Pinpoint the cell where the given text exists, returning its [x, y] midpoint coordinate. 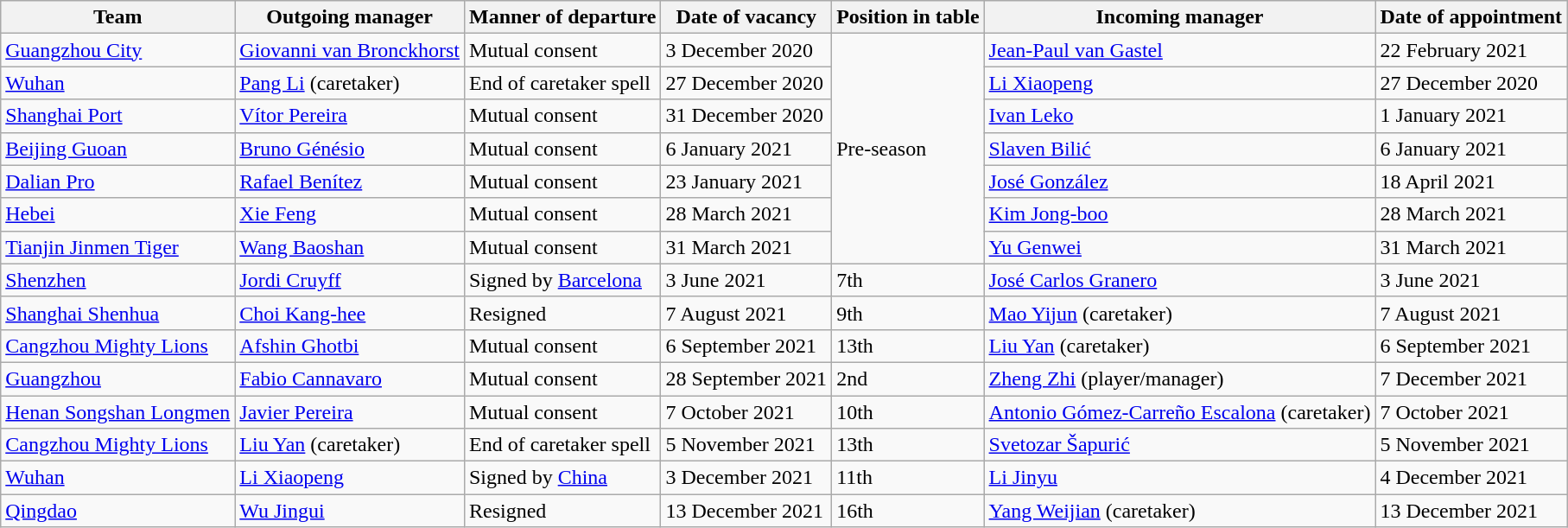
Antonio Gómez-Carreño Escalona (caretaker) [1180, 412]
Henan Songshan Longmen [117, 412]
Qingdao [117, 511]
Dalian Pro [117, 181]
Outgoing manager [350, 17]
Guangzhou [117, 379]
Signed by Barcelona [562, 280]
Li Jinyu [1180, 478]
9th [908, 313]
Slaven Bilić [1180, 149]
7th [908, 280]
Shenzhen [117, 280]
28 September 2021 [746, 379]
Wang Baoshan [350, 247]
Jordi Cruyff [350, 280]
Date of vacancy [746, 17]
Wu Jingui [350, 511]
Rafael Benítez [350, 181]
Date of appointment [1471, 17]
22 February 2021 [1471, 50]
Xie Feng [350, 214]
Fabio Cannavaro [350, 379]
Pre-season [908, 149]
31 December 2020 [746, 116]
Signed by China [562, 478]
Yu Genwei [1180, 247]
Hebei [117, 214]
Svetozar Šapurić [1180, 445]
3 December 2021 [746, 478]
Position in table [908, 17]
23 January 2021 [746, 181]
2nd [908, 379]
18 April 2021 [1471, 181]
1 January 2021 [1471, 116]
Afshin Ghotbi [350, 346]
Vítor Pereira [350, 116]
Jean-Paul van Gastel [1180, 50]
10th [908, 412]
Shanghai Port [117, 116]
Mao Yijun (caretaker) [1180, 313]
Shanghai Shenhua [117, 313]
Team [117, 17]
3 December 2020 [746, 50]
Javier Pereira [350, 412]
Beijing Guoan [117, 149]
Guangzhou City [117, 50]
Giovanni van Bronckhorst [350, 50]
Pang Li (caretaker) [350, 83]
José Carlos Granero [1180, 280]
Choi Kang-hee [350, 313]
Yang Weijian (caretaker) [1180, 511]
4 December 2021 [1471, 478]
7 December 2021 [1471, 379]
16th [908, 511]
Tianjin Jinmen Tiger [117, 247]
11th [908, 478]
Kim Jong-boo [1180, 214]
José González [1180, 181]
Manner of departure [562, 17]
Zheng Zhi (player/manager) [1180, 379]
Incoming manager [1180, 17]
Ivan Leko [1180, 116]
Bruno Génésio [350, 149]
